Detect which cell encompasses the target text, then output its (X, Y) center coordinate. 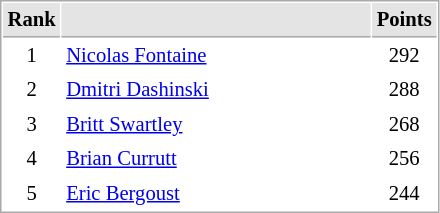
4 (32, 158)
3 (32, 124)
1 (32, 56)
Brian Currutt (216, 158)
268 (404, 124)
244 (404, 194)
5 (32, 194)
256 (404, 158)
Dmitri Dashinski (216, 90)
292 (404, 56)
Britt Swartley (216, 124)
Nicolas Fontaine (216, 56)
Rank (32, 20)
Eric Bergoust (216, 194)
Points (404, 20)
288 (404, 90)
2 (32, 90)
